Pinpoint the cell where the given text exists, returning its [X, Y] midpoint coordinate. 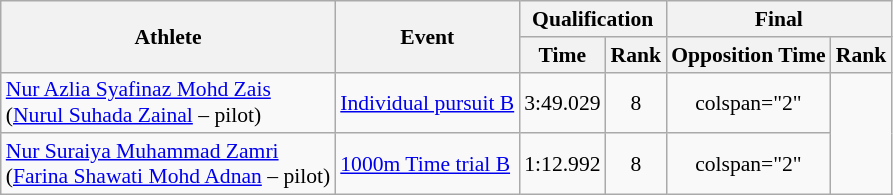
Opposition Time [748, 55]
1000m Time trial B [427, 164]
Time [562, 55]
Event [427, 36]
Nur Azlia Syafinaz Mohd Zais(Nurul Suhada Zainal – pilot) [168, 102]
Nur Suraiya Muhammad Zamri(Farina Shawati Mohd Adnan – pilot) [168, 164]
3:49.029 [562, 102]
Athlete [168, 36]
1:12.992 [562, 164]
Final [778, 19]
Individual pursuit B [427, 102]
Qualification [592, 19]
